Determine the (X, Y) coordinate at the center of the cell enclosing the given text.  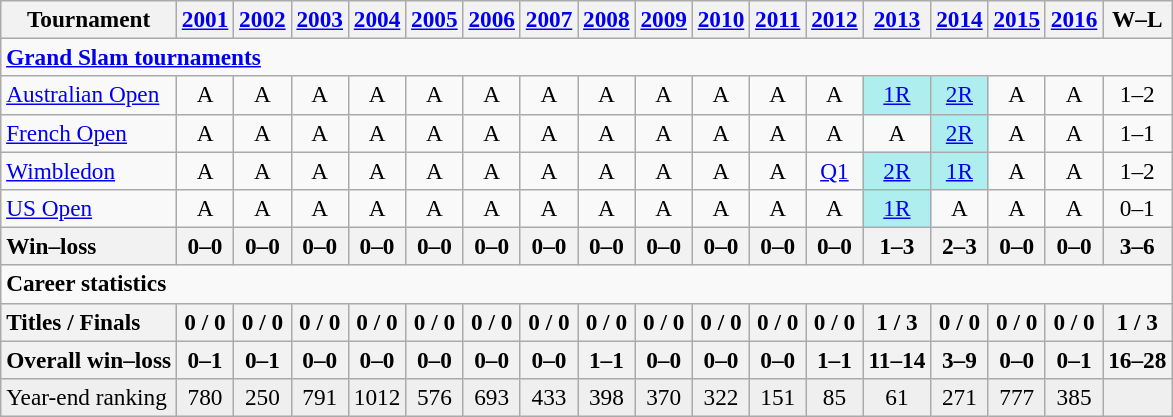
2–3 (960, 246)
Career statistics (586, 284)
Q1 (834, 170)
791 (320, 397)
Win–loss (89, 246)
576 (434, 397)
French Open (89, 133)
Australian Open (89, 95)
Overall win–loss (89, 359)
777 (1016, 397)
2006 (492, 19)
W–L (1138, 19)
151 (778, 397)
250 (262, 397)
2007 (548, 19)
US Open (89, 208)
1–3 (897, 246)
398 (606, 397)
271 (960, 397)
2001 (204, 19)
Year-end ranking (89, 397)
Wimbledon (89, 170)
3–9 (960, 359)
2002 (262, 19)
2013 (897, 19)
85 (834, 397)
693 (492, 397)
2010 (720, 19)
2003 (320, 19)
2012 (834, 19)
2004 (376, 19)
370 (664, 397)
Tournament (89, 19)
433 (548, 397)
61 (897, 397)
2009 (664, 19)
780 (204, 397)
2011 (778, 19)
11–14 (897, 359)
2015 (1016, 19)
2005 (434, 19)
385 (1074, 397)
1012 (376, 397)
Titles / Finals (89, 322)
Grand Slam tournaments (586, 57)
16–28 (1138, 359)
2008 (606, 19)
322 (720, 397)
2014 (960, 19)
3–6 (1138, 246)
2016 (1074, 19)
